Extract the (X, Y) coordinate from the center of the cell holding the provided text.  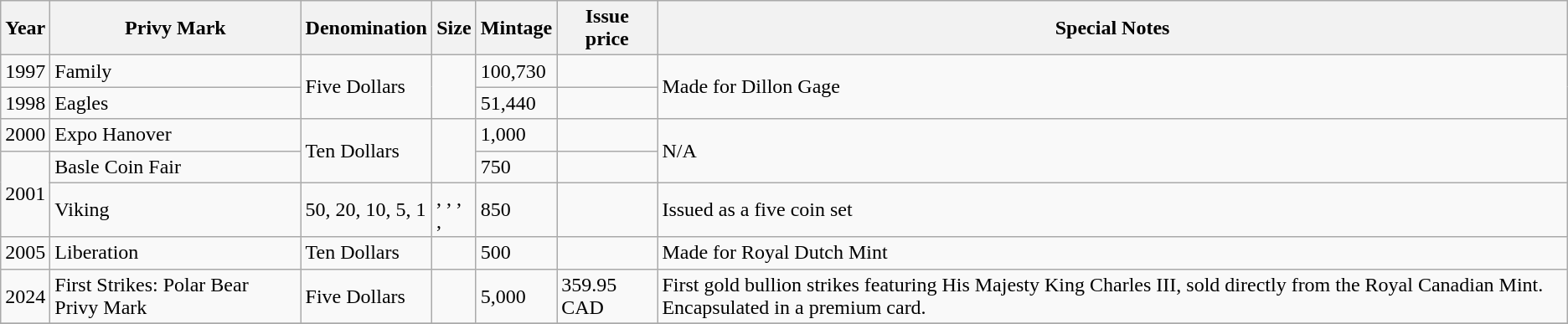
Made for Dillon Gage (1112, 87)
359.95 CAD (607, 296)
Liberation (176, 253)
Family (176, 71)
First gold bullion strikes featuring His Majesty King Charles III, sold directly from the Royal Canadian Mint. Encapsulated in a premium card. (1112, 296)
First Strikes: Polar Bear Privy Mark (176, 296)
Expo Hanover (176, 135)
750 (516, 167)
51,440 (516, 103)
1,000 (516, 135)
5,000 (516, 296)
Privy Mark (176, 28)
2024 (25, 296)
2001 (25, 194)
50, 20, 10, 5, 1 (366, 209)
2000 (25, 135)
N/A (1112, 151)
100,730 (516, 71)
Made for Royal Dutch Mint (1112, 253)
Eagles (176, 103)
Mintage (516, 28)
, , , , (454, 209)
Year (25, 28)
Denomination (366, 28)
1998 (25, 103)
Size (454, 28)
Issued as a five coin set (1112, 209)
Issue price (607, 28)
Viking (176, 209)
850 (516, 209)
Basle Coin Fair (176, 167)
2005 (25, 253)
500 (516, 253)
Special Notes (1112, 28)
1997 (25, 71)
